Identify which cell holds the provided text, then report its (x, y) central coordinate. 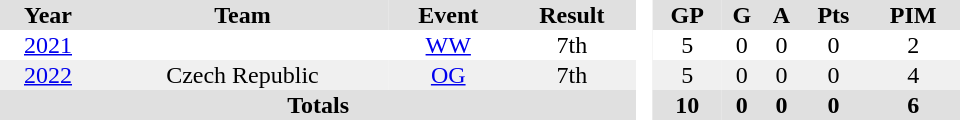
Team (242, 15)
OG (448, 75)
Pts (834, 15)
Year (48, 15)
Event (448, 15)
2 (913, 45)
GP (687, 15)
A (781, 15)
G (742, 15)
Result (572, 15)
10 (687, 105)
Totals (318, 105)
6 (913, 105)
2022 (48, 75)
4 (913, 75)
WW (448, 45)
2021 (48, 45)
Czech Republic (242, 75)
PIM (913, 15)
